Output the (x, y) coordinate of the center of the cell containing the given text.  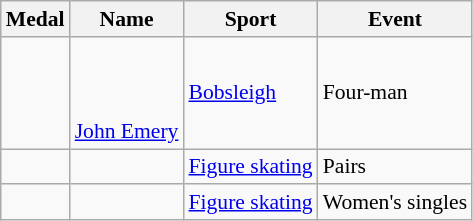
Pairs (395, 167)
Event (395, 19)
Bobsleigh (250, 93)
Medal (36, 19)
John Emery (127, 93)
Sport (250, 19)
Women's singles (395, 203)
Name (127, 19)
Four-man (395, 93)
